Return (x, y) of the center of cell containing provided text 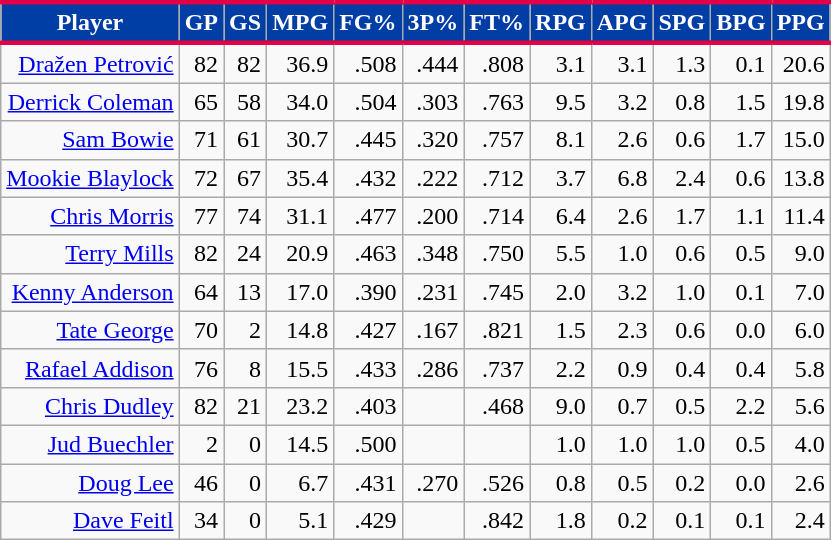
.200 (433, 216)
5.1 (300, 521)
0.9 (622, 368)
64 (201, 292)
Dave Feitl (90, 521)
.763 (497, 102)
.445 (368, 140)
11.4 (800, 216)
46 (201, 483)
31.1 (300, 216)
.714 (497, 216)
.432 (368, 178)
.737 (497, 368)
.842 (497, 521)
.821 (497, 330)
Sam Bowie (90, 140)
Derrick Coleman (90, 102)
.433 (368, 368)
.757 (497, 140)
23.2 (300, 406)
7.0 (800, 292)
2.3 (622, 330)
17.0 (300, 292)
GP (201, 22)
21 (246, 406)
.390 (368, 292)
.403 (368, 406)
8 (246, 368)
6.4 (561, 216)
MPG (300, 22)
71 (201, 140)
34.0 (300, 102)
.508 (368, 63)
RPG (561, 22)
Doug Lee (90, 483)
.477 (368, 216)
20.9 (300, 254)
6.7 (300, 483)
30.7 (300, 140)
.167 (433, 330)
FT% (497, 22)
6.8 (622, 178)
1.8 (561, 521)
72 (201, 178)
15.0 (800, 140)
Terry Mills (90, 254)
Mookie Blaylock (90, 178)
.468 (497, 406)
.431 (368, 483)
.303 (433, 102)
Dražen Petrović (90, 63)
5.5 (561, 254)
.427 (368, 330)
.463 (368, 254)
76 (201, 368)
58 (246, 102)
.348 (433, 254)
70 (201, 330)
.270 (433, 483)
.808 (497, 63)
FG% (368, 22)
GS (246, 22)
.750 (497, 254)
PPG (800, 22)
35.4 (300, 178)
SPG (682, 22)
0.7 (622, 406)
.320 (433, 140)
.745 (497, 292)
3.7 (561, 178)
2.0 (561, 292)
.712 (497, 178)
9.5 (561, 102)
19.8 (800, 102)
14.5 (300, 444)
.444 (433, 63)
.231 (433, 292)
1.3 (682, 63)
61 (246, 140)
1.1 (741, 216)
24 (246, 254)
36.9 (300, 63)
5.6 (800, 406)
Jud Buechler (90, 444)
Tate George (90, 330)
.504 (368, 102)
65 (201, 102)
Rafael Addison (90, 368)
6.0 (800, 330)
77 (201, 216)
8.1 (561, 140)
13.8 (800, 178)
34 (201, 521)
BPG (741, 22)
13 (246, 292)
Player (90, 22)
APG (622, 22)
.286 (433, 368)
3P% (433, 22)
74 (246, 216)
Chris Morris (90, 216)
20.6 (800, 63)
4.0 (800, 444)
.526 (497, 483)
.500 (368, 444)
.222 (433, 178)
15.5 (300, 368)
67 (246, 178)
Kenny Anderson (90, 292)
.429 (368, 521)
5.8 (800, 368)
Chris Dudley (90, 406)
14.8 (300, 330)
